Determine the (x, y) coordinate at the center of the cell enclosing the given text.  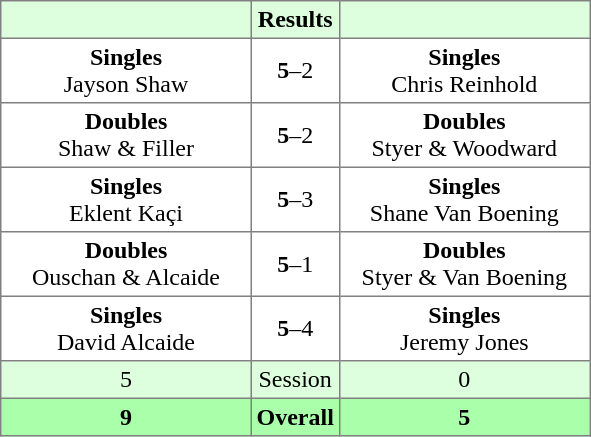
DoublesStyer & Van Boening (464, 264)
5–4 (295, 328)
SinglesJayson Shaw (126, 70)
SinglesDavid Alcaide (126, 328)
SinglesEklent Kaçi (126, 199)
SinglesShane Van Boening (464, 199)
DoublesOuschan & Alcaide (126, 264)
Overall (295, 417)
0 (464, 380)
Session (295, 380)
5–1 (295, 264)
5–3 (295, 199)
DoublesShaw & Filler (126, 135)
9 (126, 417)
SinglesJeremy Jones (464, 328)
SinglesChris Reinhold (464, 70)
DoublesStyer & Woodward (464, 135)
Results (295, 20)
